Locate the cell with the specified text and output its [X, Y] center coordinate. 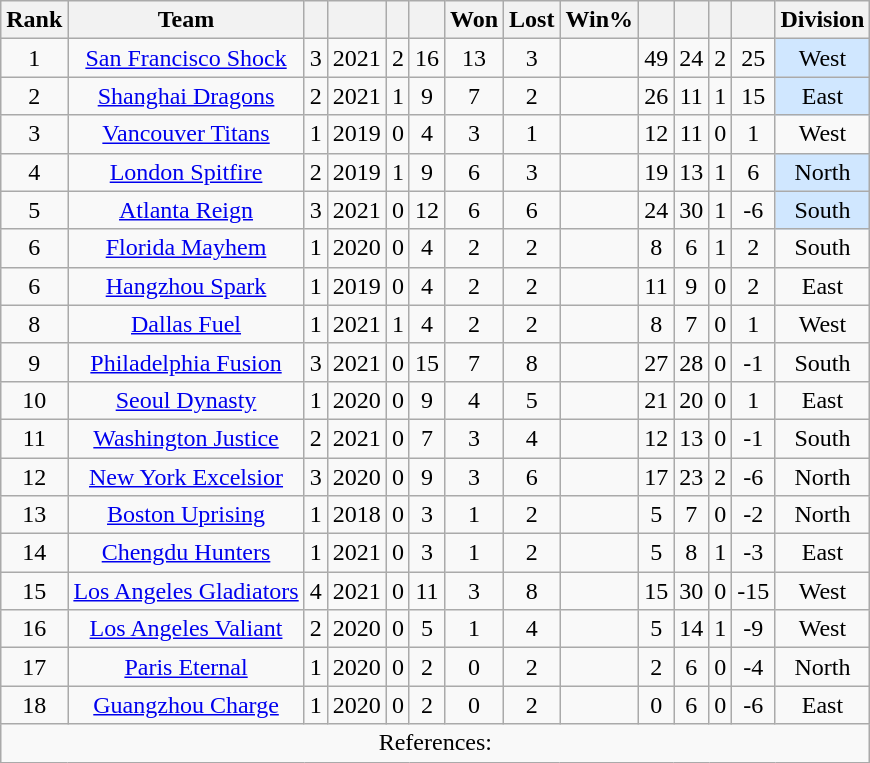
New York Excelsior [186, 477]
21 [656, 400]
20 [692, 400]
28 [692, 362]
19 [656, 172]
10 [34, 400]
-3 [754, 553]
Dallas Fuel [186, 324]
Philadelphia Fusion [186, 362]
Paris Eternal [186, 667]
Win% [600, 20]
Won [474, 20]
Atlanta Reign [186, 210]
Team [186, 20]
San Francisco Shock [186, 58]
Rank [34, 20]
Los Angeles Valiant [186, 629]
Los Angeles Gladiators [186, 591]
-2 [754, 515]
Washington Justice [186, 438]
References: [436, 743]
Shanghai Dragons [186, 96]
Hangzhou Spark [186, 286]
2018 [356, 515]
Chengdu Hunters [186, 553]
Division [822, 20]
49 [656, 58]
London Spitfire [186, 172]
Guangzhou Charge [186, 705]
25 [754, 58]
27 [656, 362]
-9 [754, 629]
Vancouver Titans [186, 134]
23 [692, 477]
Seoul Dynasty [186, 400]
Lost [532, 20]
-15 [754, 591]
Florida Mayhem [186, 248]
26 [656, 96]
18 [34, 705]
Boston Uprising [186, 515]
-4 [754, 667]
